Capture the cell that displays the provided text and extract its (x, y) central coordinate. 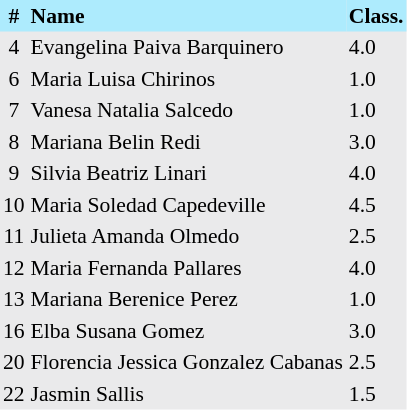
Maria Fernanda Pallares (187, 268)
Maria Soledad Capedeville (187, 205)
13 (14, 300)
# (14, 16)
Silvia Beatriz Linari (187, 174)
10 (14, 205)
Elba Susana Gomez (187, 331)
Mariana Belin Redi (187, 142)
7 (14, 110)
8 (14, 142)
4 (14, 48)
11 (14, 236)
9 (14, 174)
1.5 (376, 394)
16 (14, 331)
Jasmin Sallis (187, 394)
4.5 (376, 205)
20 (14, 362)
Mariana Berenice Perez (187, 300)
12 (14, 268)
Maria Luisa Chirinos (187, 79)
Evangelina Paiva Barquinero (187, 48)
Name (187, 16)
Florencia Jessica Gonzalez Cabanas (187, 362)
Class. (376, 16)
22 (14, 394)
6 (14, 79)
Julieta Amanda Olmedo (187, 236)
Vanesa Natalia Salcedo (187, 110)
